Determine the (x, y) coordinate at the center of the cell enclosing the given text.  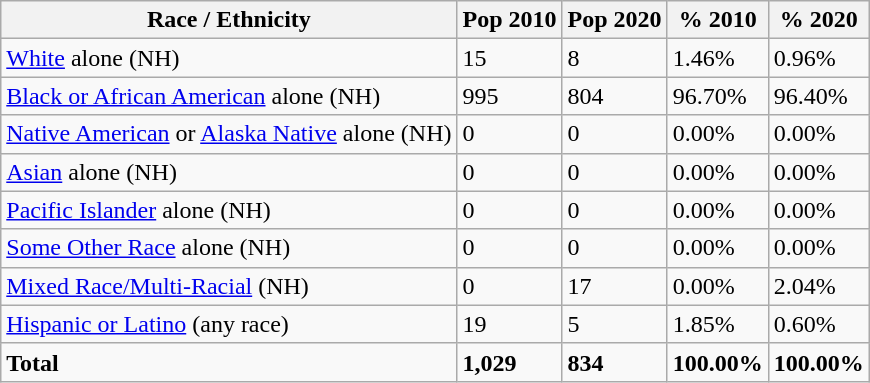
Mixed Race/Multi-Racial (NH) (229, 286)
96.70% (718, 96)
Total (229, 362)
0.60% (818, 324)
96.40% (818, 96)
15 (510, 58)
19 (510, 324)
1.85% (718, 324)
Black or African American alone (NH) (229, 96)
White alone (NH) (229, 58)
Hispanic or Latino (any race) (229, 324)
1.46% (718, 58)
1,029 (510, 362)
Pacific Islander alone (NH) (229, 210)
995 (510, 96)
Native American or Alaska Native alone (NH) (229, 134)
17 (614, 286)
8 (614, 58)
2.04% (818, 286)
834 (614, 362)
804 (614, 96)
5 (614, 324)
0.96% (818, 58)
Some Other Race alone (NH) (229, 248)
Race / Ethnicity (229, 20)
Pop 2020 (614, 20)
% 2020 (818, 20)
% 2010 (718, 20)
Asian alone (NH) (229, 172)
Pop 2010 (510, 20)
